Pinpoint the cell where the given text exists, returning its [x, y] midpoint coordinate. 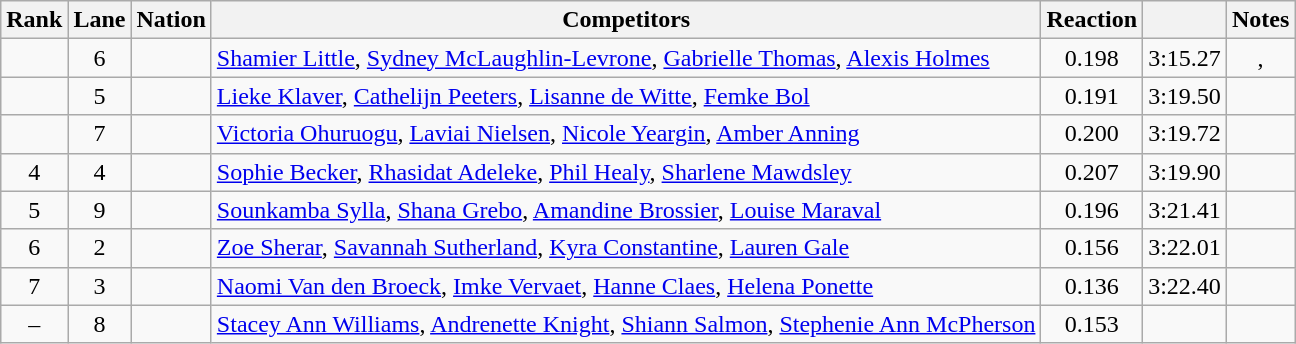
Notes [1260, 20]
2 [100, 248]
Competitors [626, 20]
Reaction [1092, 20]
0.153 [1092, 324]
Stacey Ann Williams, Andrenette Knight, Shiann Salmon, Stephenie Ann McPherson [626, 324]
0.191 [1092, 96]
3 [100, 286]
Sounkamba Sylla, Shana Grebo, Amandine Brossier, Louise Maraval [626, 210]
3:19.72 [1185, 134]
0.136 [1092, 286]
Lieke Klaver, Cathelijn Peeters, Lisanne de Witte, Femke Bol [626, 96]
3:19.50 [1185, 96]
0.198 [1092, 58]
– [34, 324]
Lane [100, 20]
0.200 [1092, 134]
Victoria Ohuruogu, Laviai Nielsen, Nicole Yeargin, Amber Anning [626, 134]
Naomi Van den Broeck, Imke Vervaet, Hanne Claes, Helena Ponette [626, 286]
, [1260, 58]
Nation [171, 20]
Shamier Little, Sydney McLaughlin-Levrone, Gabrielle Thomas, Alexis Holmes [626, 58]
8 [100, 324]
0.196 [1092, 210]
3:22.01 [1185, 248]
9 [100, 210]
3:15.27 [1185, 58]
3:21.41 [1185, 210]
0.156 [1092, 248]
Zoe Sherar, Savannah Sutherland, Kyra Constantine, Lauren Gale [626, 248]
Rank [34, 20]
0.207 [1092, 172]
Sophie Becker, Rhasidat Adeleke, Phil Healy, Sharlene Mawdsley [626, 172]
3:22.40 [1185, 286]
3:19.90 [1185, 172]
